Search for the cell housing the specified text and yield its [X, Y] center coordinate. 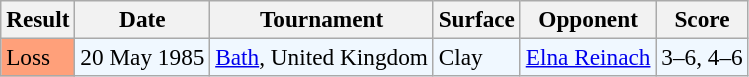
Elna Reinach [588, 57]
Score [702, 19]
20 May 1985 [142, 57]
Tournament [322, 19]
Result [38, 19]
Loss [38, 57]
3–6, 4–6 [702, 57]
Date [142, 19]
Clay [476, 57]
Opponent [588, 19]
Surface [476, 19]
Bath, United Kingdom [322, 57]
